Output the (X, Y) coordinate of the center of the cell containing the given text.  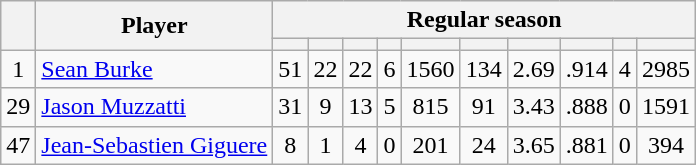
Player (154, 26)
5 (390, 107)
Jason Muzzatti (154, 107)
13 (360, 107)
29 (18, 107)
Regular season (484, 20)
394 (666, 145)
51 (290, 69)
1560 (430, 69)
815 (430, 107)
91 (484, 107)
Jean-Sebastien Giguere (154, 145)
1591 (666, 107)
2985 (666, 69)
47 (18, 145)
201 (430, 145)
9 (326, 107)
3.65 (534, 145)
.881 (586, 145)
Sean Burke (154, 69)
24 (484, 145)
.914 (586, 69)
31 (290, 107)
2.69 (534, 69)
134 (484, 69)
3.43 (534, 107)
.888 (586, 107)
8 (290, 145)
6 (390, 69)
